Return [X, Y] of the center of cell containing provided text 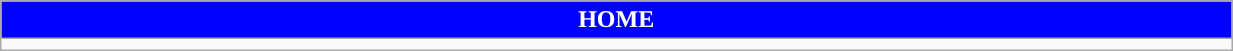
HOME [616, 20]
